Determine the [X, Y] coordinate at the center of the cell enclosing the given text.  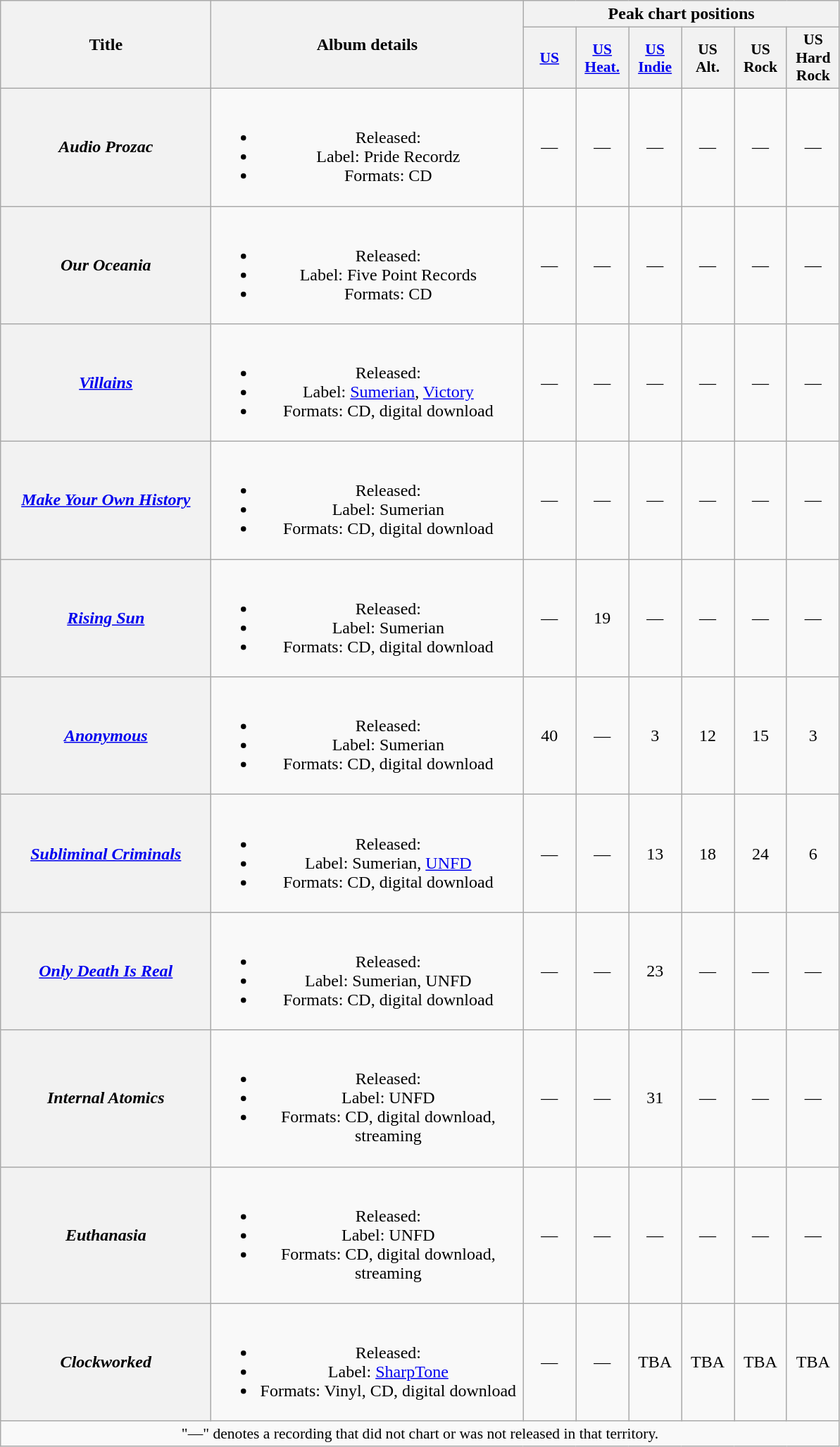
13 [655, 854]
Released: Label: SharpToneFormats: Vinyl, CD, digital download [368, 1362]
USAlt. [708, 58]
19 [603, 619]
USHeat. [603, 58]
Released: Label: Sumerian, VictoryFormats: CD, digital download [368, 383]
12 [708, 735]
Peak chart positions [682, 14]
Only Death Is Real [106, 971]
USRock [760, 58]
"—" denotes a recording that did not chart or was not released in that territory. [420, 1434]
Make Your Own History [106, 500]
Internal Atomics [106, 1098]
Released: Label: Pride RecordzFormats: CD [368, 147]
15 [760, 735]
US [549, 58]
USHard Rock [813, 58]
Rising Sun [106, 619]
23 [655, 971]
24 [760, 854]
USIndie [655, 58]
Album details [368, 45]
Euthanasia [106, 1235]
6 [813, 854]
Audio Prozac [106, 147]
Villains [106, 383]
Title [106, 45]
Subliminal Criminals [106, 854]
18 [708, 854]
31 [655, 1098]
Clockworked [106, 1362]
Our Oceania [106, 265]
Anonymous [106, 735]
40 [549, 735]
Released: Label: Five Point RecordsFormats: CD [368, 265]
